Return (X, Y) of the center of cell containing provided text 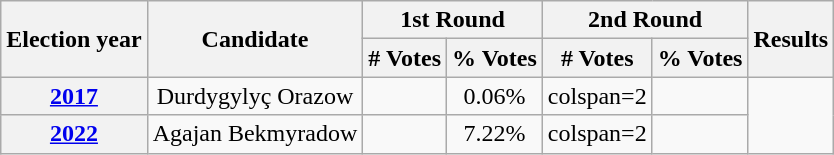
7.22% (495, 134)
0.06% (495, 96)
Election year (74, 39)
Candidate (255, 39)
Durdygylyç Orazow (255, 96)
Agajan Bekmyradow (255, 134)
2017 (74, 96)
Results (791, 39)
2nd Round (645, 20)
2022 (74, 134)
1st Round (452, 20)
